Detect which cell encompasses the target text, then output its [x, y] center coordinate. 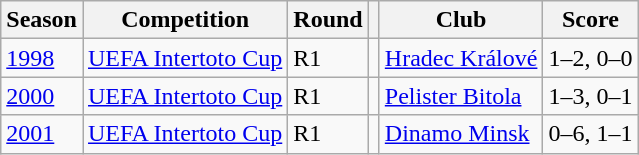
1998 [42, 58]
2000 [42, 96]
0–6, 1–1 [590, 134]
1–2, 0–0 [590, 58]
Dinamo Minsk [461, 134]
Score [590, 20]
1–3, 0–1 [590, 96]
Competition [184, 20]
2001 [42, 134]
Hradec Králové [461, 58]
Pelister Bitola [461, 96]
Season [42, 20]
Round [328, 20]
Club [461, 20]
